Locate the cell with the specified text and output its [X, Y] center coordinate. 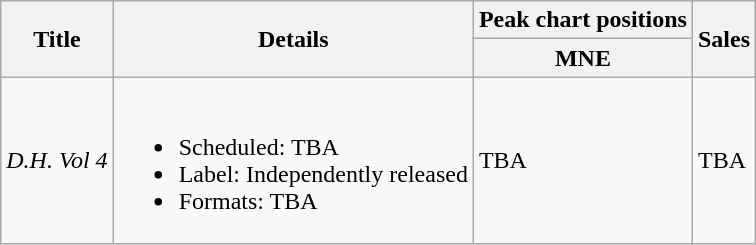
Title [57, 39]
Peak chart positions [582, 20]
Details [293, 39]
Sales [724, 39]
MNE [582, 58]
D.H. Vol 4 [57, 160]
Scheduled: TBALabel: Independently releasedFormats: TBA [293, 160]
